Determine the (X, Y) coordinate at the center of the cell enclosing the given text.  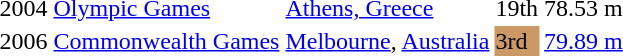
Melbourne, Australia (388, 41)
Commonwealth Games (166, 41)
3rd (517, 41)
